Identify which cell holds the provided text, then report its (x, y) central coordinate. 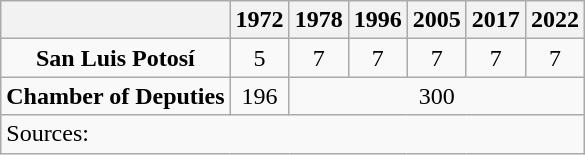
2005 (436, 20)
1996 (378, 20)
2022 (554, 20)
5 (260, 58)
1978 (318, 20)
196 (260, 96)
2017 (496, 20)
Chamber of Deputies (116, 96)
1972 (260, 20)
Sources: (293, 134)
San Luis Potosí (116, 58)
300 (436, 96)
